Determine the (X, Y) coordinate at the center of the cell enclosing the given text.  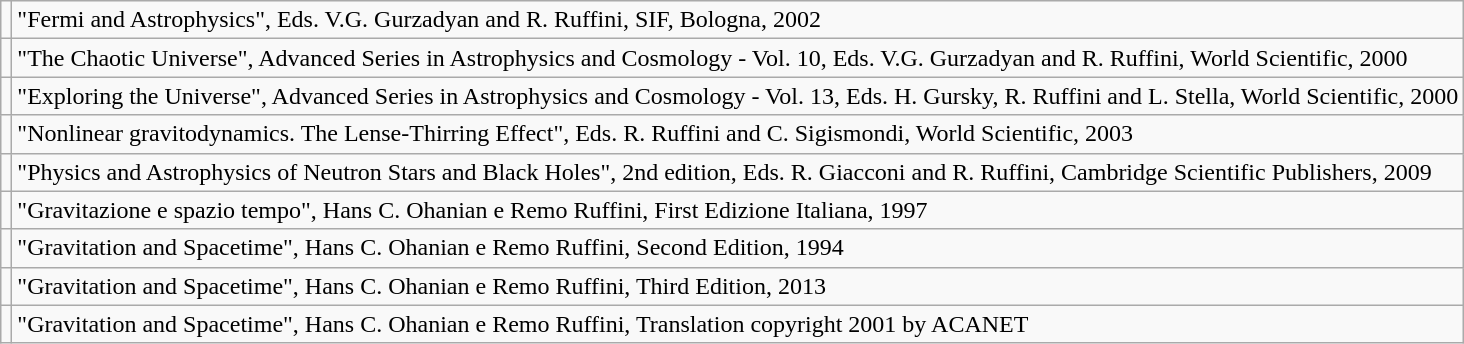
"Physics and Astrophysics of Neutron Stars and Black Holes", 2nd edition, Eds. R. Giacconi and R. Ruffini, Cambridge Scientific Publishers, 2009 (738, 172)
"The Chaotic Universe", Advanced Series in Astrophysics and Cosmology - Vol. 10, Eds. V.G. Gurzadyan and R. Ruffini, World Scientific, 2000 (738, 58)
"Fermi and Astrophysics", Eds. V.G. Gurzadyan and R. Ruffini, SIF, Bologna, 2002 (738, 20)
"Gravitation and Spacetime", Hans C. Ohanian e Remo Ruffini, Third Edition, 2013 (738, 286)
"Gravitation and Spacetime", Hans C. Ohanian e Remo Ruffini, Translation copyright 2001 by ACANET (738, 324)
"Nonlinear gravitodynamics. The Lense-Thirring Effect", Eds. R. Ruffini and C. Sigismondi, World Scientific, 2003 (738, 134)
"Gravitation and Spacetime", Hans C. Ohanian e Remo Ruffini, Second Edition, 1994 (738, 248)
"Exploring the Universe", Advanced Series in Astrophysics and Cosmology - Vol. 13, Eds. H. Gursky, R. Ruffini and L. Stella, World Scientific, 2000 (738, 96)
"Gravitazione e spazio tempo", Hans C. Ohanian e Remo Ruffini, First Edizione Italiana, 1997 (738, 210)
